Identify which cell holds the provided text, then report its (x, y) central coordinate. 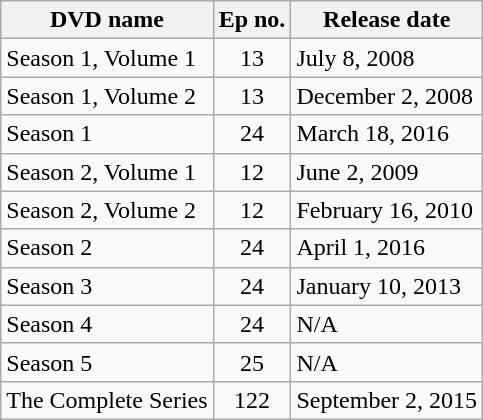
Ep no. (252, 20)
July 8, 2008 (387, 58)
September 2, 2015 (387, 400)
Release date (387, 20)
Season 3 (107, 286)
Season 2 (107, 248)
25 (252, 362)
Season 1, Volume 2 (107, 96)
122 (252, 400)
January 10, 2013 (387, 286)
June 2, 2009 (387, 172)
The Complete Series (107, 400)
March 18, 2016 (387, 134)
Season 2, Volume 1 (107, 172)
Season 5 (107, 362)
April 1, 2016 (387, 248)
February 16, 2010 (387, 210)
Season 2, Volume 2 (107, 210)
DVD name (107, 20)
Season 1 (107, 134)
December 2, 2008 (387, 96)
Season 1, Volume 1 (107, 58)
Season 4 (107, 324)
